Determine the [x, y] coordinate at the center of the cell enclosing the given text.  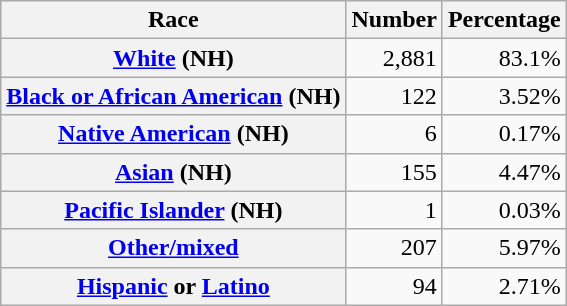
Hispanic or Latino [174, 286]
5.97% [504, 248]
4.47% [504, 172]
Other/mixed [174, 248]
Race [174, 20]
94 [394, 286]
2,881 [394, 58]
White (NH) [174, 58]
2.71% [504, 286]
Asian (NH) [174, 172]
Number [394, 20]
83.1% [504, 58]
1 [394, 210]
155 [394, 172]
6 [394, 134]
Percentage [504, 20]
0.03% [504, 210]
207 [394, 248]
122 [394, 96]
Pacific Islander (NH) [174, 210]
Native American (NH) [174, 134]
Black or African American (NH) [174, 96]
0.17% [504, 134]
3.52% [504, 96]
